Find where the given text appears and provide that cell's center as [X, Y] coordinate. 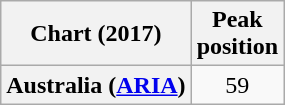
59 [237, 85]
Australia (ARIA) [96, 85]
Chart (2017) [96, 34]
Peak position [237, 34]
